Find where the given text appears and provide that cell's center as [X, Y] coordinate. 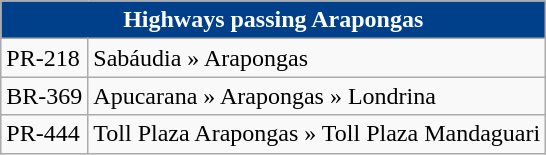
PR-444 [44, 134]
Apucarana » Arapongas » Londrina [317, 96]
PR-218 [44, 58]
Highways passing Arapongas [274, 20]
BR-369 [44, 96]
Toll Plaza Arapongas » Toll Plaza Mandaguari [317, 134]
Sabáudia » Arapongas [317, 58]
